Pinpoint the cell where the given text exists, returning its [X, Y] midpoint coordinate. 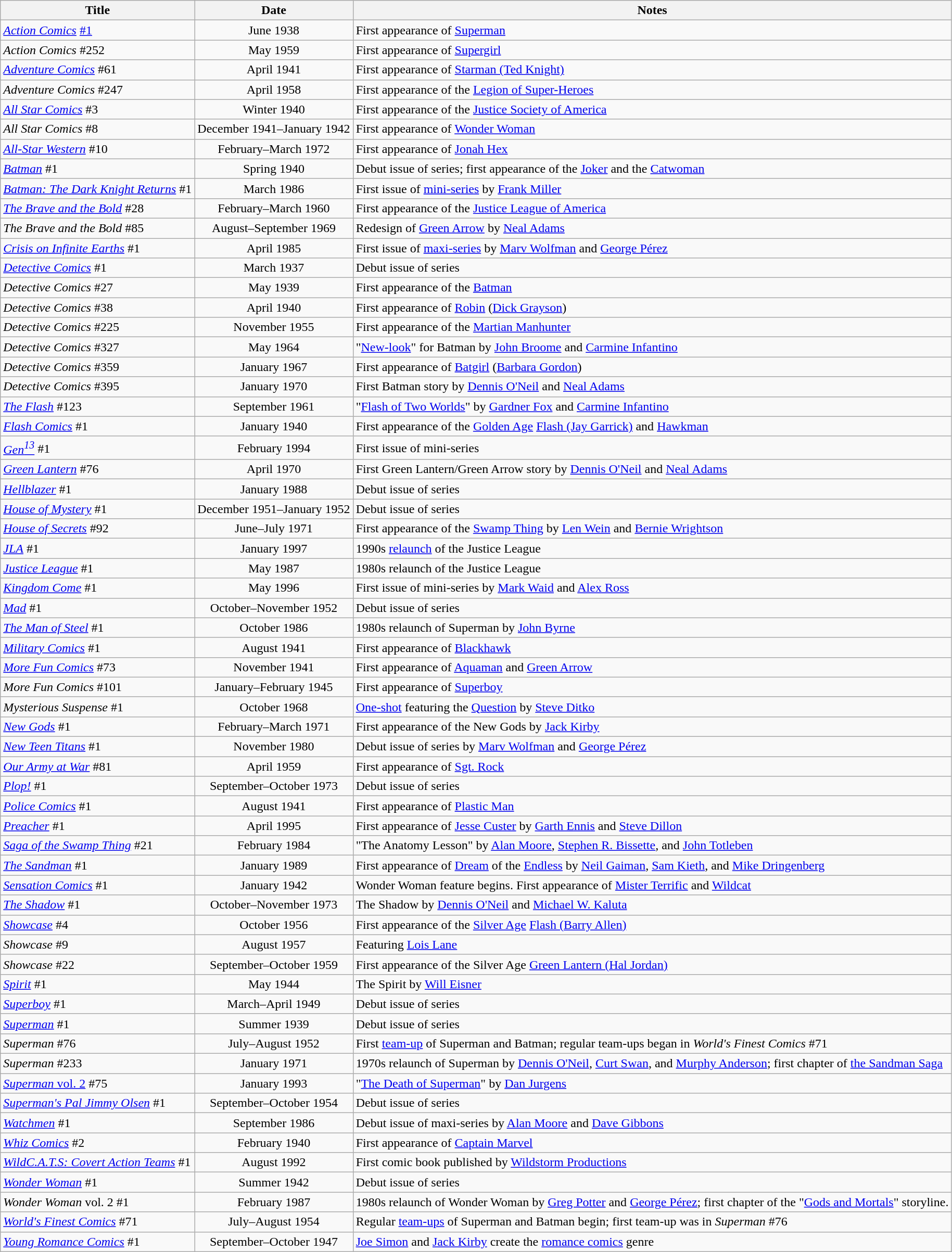
First appearance of Starman (Ted Knight) [652, 70]
July–August 1952 [274, 1043]
Flash Comics #1 [98, 426]
Whiz Comics #2 [98, 1143]
House of Mystery #1 [98, 509]
Showcase #4 [98, 925]
First appearance of Sgt. Rock [652, 766]
Wonder Woman vol. 2 #1 [98, 1202]
Our Army at War #81 [98, 766]
October 1986 [274, 628]
1980s relaunch of Superman by John Byrne [652, 628]
JLA #1 [98, 548]
April 1970 [274, 469]
The Shadow by Dennis O'Neil and Michael W. Kaluta [652, 905]
All Star Comics #3 [98, 109]
The Brave and the Bold #28 [98, 208]
1970s relaunch of Superman by Dennis O'Neil, Curt Swan, and Murphy Anderson; first chapter of the Sandman Saga [652, 1064]
"The Anatomy Lesson" by Alan Moore, Stephen R. Bissette, and John Totleben [652, 846]
First appearance of the New Gods by Jack Kirby [652, 726]
April 1959 [274, 766]
May 1996 [274, 588]
Sensation Comics #1 [98, 885]
April 1985 [274, 248]
Wonder Woman feature begins. First appearance of Mister Terrific and Wildcat [652, 885]
Crisis on Infinite Earths #1 [98, 248]
First appearance of Aquaman and Green Arrow [652, 667]
Hellblazer #1 [98, 489]
The Shadow #1 [98, 905]
First appearance of Batgirl (Barbara Gordon) [652, 367]
The Brave and the Bold #85 [98, 228]
February 1940 [274, 1143]
Superman #76 [98, 1043]
April 1995 [274, 826]
First team-up of Superman and Batman; regular team-ups began in World's Finest Comics #71 [652, 1043]
First appearance of the Silver Age Flash (Barry Allen) [652, 925]
September 1961 [274, 406]
Winter 1940 [274, 109]
Detective Comics #327 [98, 347]
The Man of Steel #1 [98, 628]
Debut issue of series; first appearance of the Joker and the Catwoman [652, 169]
Detective Comics #38 [98, 308]
Summer 1942 [274, 1182]
Superman's Pal Jimmy Olsen #1 [98, 1103]
Showcase #9 [98, 944]
January 1967 [274, 367]
The Sandman #1 [98, 865]
January 1993 [274, 1083]
May 1987 [274, 568]
More Fun Comics #101 [98, 687]
Preacher #1 [98, 826]
Military Comics #1 [98, 647]
First appearance of the Batman [652, 288]
November 1980 [274, 747]
Superman #233 [98, 1064]
March 1986 [274, 188]
Debut issue of maxi-series by Alan Moore and Dave Gibbons [652, 1123]
October–November 1973 [274, 905]
First issue of mini-series by Mark Waid and Alex Ross [652, 588]
September–October 1973 [274, 786]
April 1958 [274, 90]
"New-look" for Batman by John Broome and Carmine Infantino [652, 347]
Debut issue of series by Marv Wolfman and George Pérez [652, 747]
Detective Comics #1 [98, 268]
July–August 1954 [274, 1222]
First appearance of Plastic Man [652, 806]
1980s relaunch of the Justice League [652, 568]
November 1941 [274, 667]
Spirit #1 [98, 984]
More Fun Comics #73 [98, 667]
Police Comics #1 [98, 806]
"The Death of Superman" by Dan Jurgens [652, 1083]
Plop! #1 [98, 786]
May 1959 [274, 50]
February–March 1971 [274, 726]
First appearance of the Legion of Super-Heroes [652, 90]
Adventure Comics #61 [98, 70]
January 1970 [274, 387]
First appearance of Supergirl [652, 50]
First appearance of Captain Marvel [652, 1143]
May 1939 [274, 288]
Detective Comics #225 [98, 327]
First appearance of Superboy [652, 687]
First appearance of Robin (Dick Grayson) [652, 308]
Watchmen #1 [98, 1123]
First Green Lantern/Green Arrow story by Dennis O'Neil and Neal Adams [652, 469]
Action Comics #1 [98, 30]
January 1971 [274, 1064]
Joe Simon and Jack Kirby create the romance comics genre [652, 1242]
New Gods #1 [98, 726]
Detective Comics #27 [98, 288]
First appearance of the Martian Manhunter [652, 327]
September–October 1959 [274, 964]
January 1989 [274, 865]
Title [98, 10]
May 1964 [274, 347]
First appearance of the Justice League of America [652, 208]
September 1986 [274, 1123]
Summer 1939 [274, 1024]
First appearance of Wonder Woman [652, 129]
September–October 1947 [274, 1242]
Showcase #22 [98, 964]
May 1944 [274, 984]
January 1942 [274, 885]
First issue of mini-series [652, 448]
World's Finest Comics #71 [98, 1222]
October–November 1952 [274, 608]
First issue of maxi-series by Marv Wolfman and George Pérez [652, 248]
New Teen Titans #1 [98, 747]
February 1987 [274, 1202]
Action Comics #252 [98, 50]
January 1997 [274, 548]
January 1988 [274, 489]
First issue of mini-series by Frank Miller [652, 188]
September–October 1954 [274, 1103]
First appearance of Superman [652, 30]
Detective Comics #395 [98, 387]
Adventure Comics #247 [98, 90]
Regular team-ups of Superman and Batman begin; first team-up was in Superman #76 [652, 1222]
Date [274, 10]
Notes [652, 10]
February 1984 [274, 846]
October 1968 [274, 707]
August–September 1969 [274, 228]
First appearance of the Silver Age Green Lantern (Hal Jordan) [652, 964]
One-shot featuring the Question by Steve Ditko [652, 707]
January 1940 [274, 426]
December 1941–January 1942 [274, 129]
First appearance of the Swamp Thing by Len Wein and Bernie Wrightson [652, 529]
Saga of the Swamp Thing #21 [98, 846]
June–July 1971 [274, 529]
Mad #1 [98, 608]
Wonder Woman #1 [98, 1182]
Young Romance Comics #1 [98, 1242]
1980s relaunch of Wonder Woman by Greg Potter and George Pérez; first chapter of the "Gods and Mortals" storyline. [652, 1202]
Green Lantern #76 [98, 469]
First appearance of Jonah Hex [652, 149]
Spring 1940 [274, 169]
First Batman story by Dennis O'Neil and Neal Adams [652, 387]
First appearance of Jesse Custer by Garth Ennis and Steve Dillon [652, 826]
February–March 1960 [274, 208]
First appearance of Blackhawk [652, 647]
House of Secrets #92 [98, 529]
April 1941 [274, 70]
April 1940 [274, 308]
Batman: The Dark Knight Returns #1 [98, 188]
"Flash of Two Worlds" by Gardner Fox and Carmine Infantino [652, 406]
First appearance of the Justice Society of America [652, 109]
The Spirit by Will Eisner [652, 984]
Superboy #1 [98, 1004]
Superman #1 [98, 1024]
Mysterious Suspense #1 [98, 707]
Redesign of Green Arrow by Neal Adams [652, 228]
First appearance of Dream of the Endless by Neil Gaiman, Sam Kieth, and Mike Dringenberg [652, 865]
August 1992 [274, 1162]
January–February 1945 [274, 687]
March 1937 [274, 268]
First comic book published by Wildstorm Productions [652, 1162]
March–April 1949 [274, 1004]
Featuring Lois Lane [652, 944]
November 1955 [274, 327]
All Star Comics #8 [98, 129]
Kingdom Come #1 [98, 588]
Batman #1 [98, 169]
All-Star Western #10 [98, 149]
Detective Comics #359 [98, 367]
August 1957 [274, 944]
February 1994 [274, 448]
June 1938 [274, 30]
February–March 1972 [274, 149]
WildC.A.T.S: Covert Action Teams #1 [98, 1162]
October 1956 [274, 925]
Superman vol. 2 #75 [98, 1083]
The Flash #123 [98, 406]
Gen13 #1 [98, 448]
1990s relaunch of the Justice League [652, 548]
Justice League #1 [98, 568]
First appearance of the Golden Age Flash (Jay Garrick) and Hawkman [652, 426]
December 1951–January 1952 [274, 509]
